Determine the (x, y) coordinate at the center of the cell enclosing the given text.  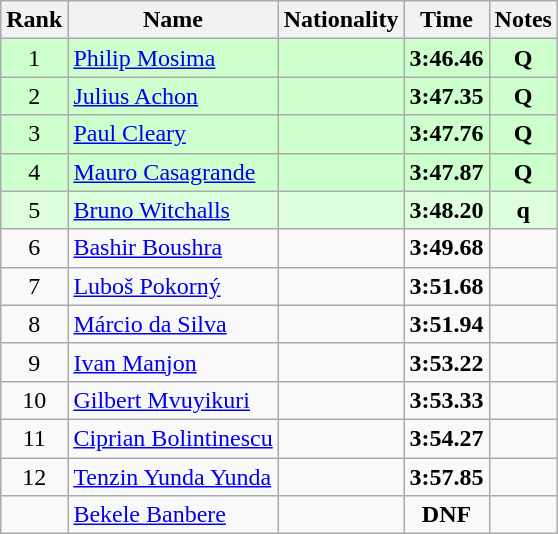
Bashir Boushra (173, 248)
3:47.35 (446, 96)
Gilbert Mvuyikuri (173, 400)
DNF (446, 515)
Name (173, 20)
Paul Cleary (173, 134)
q (523, 210)
Márcio da Silva (173, 324)
3:47.76 (446, 134)
Philip Mosima (173, 58)
1 (34, 58)
6 (34, 248)
Julius Achon (173, 96)
2 (34, 96)
Notes (523, 20)
Tenzin Yunda Yunda (173, 477)
3:54.27 (446, 438)
Ciprian Bolintinescu (173, 438)
10 (34, 400)
Time (446, 20)
3:57.85 (446, 477)
Luboš Pokorný (173, 286)
Mauro Casagrande (173, 172)
4 (34, 172)
3:49.68 (446, 248)
5 (34, 210)
3:53.22 (446, 362)
3:51.68 (446, 286)
3:53.33 (446, 400)
7 (34, 286)
Bekele Banbere (173, 515)
Bruno Witchalls (173, 210)
12 (34, 477)
3:48.20 (446, 210)
Ivan Manjon (173, 362)
11 (34, 438)
3:46.46 (446, 58)
Nationality (341, 20)
9 (34, 362)
8 (34, 324)
3:51.94 (446, 324)
3:47.87 (446, 172)
3 (34, 134)
Rank (34, 20)
